Return [x, y] of the center of cell containing provided text 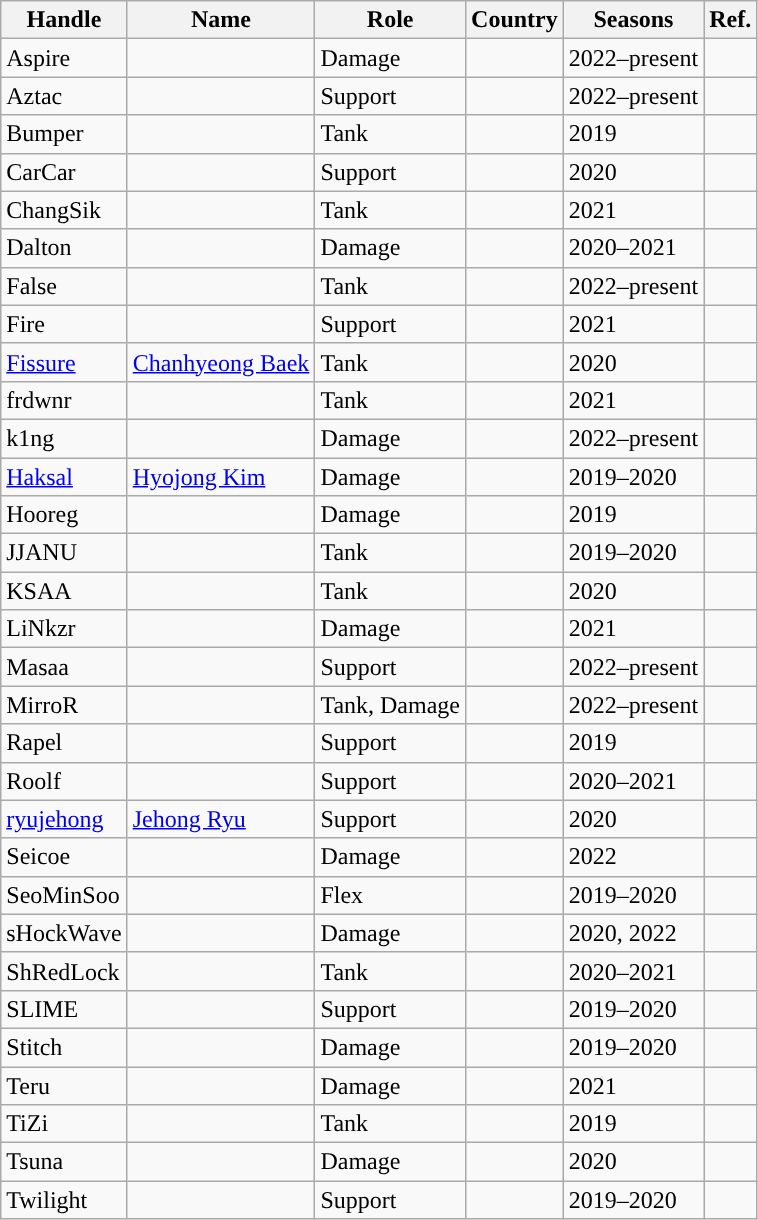
Aspire [64, 58]
Flex [390, 895]
Fire [64, 324]
Handle [64, 20]
ChangSik [64, 210]
Seicoe [64, 857]
JJANU [64, 553]
KSAA [64, 591]
SLIME [64, 1009]
Fissure [64, 362]
Country [515, 20]
Name [221, 20]
Aztac [64, 96]
Hyojong Kim [221, 477]
Dalton [64, 248]
Roolf [64, 781]
2020, 2022 [633, 933]
CarCar [64, 172]
k1ng [64, 438]
Tsuna [64, 1162]
Seasons [633, 20]
Masaa [64, 667]
Chanhyeong Baek [221, 362]
sHockWave [64, 933]
TiZi [64, 1124]
Tank, Damage [390, 705]
Role [390, 20]
Rapel [64, 743]
Stitch [64, 1047]
Teru [64, 1085]
Bumper [64, 134]
MirroR [64, 705]
SeoMinSoo [64, 895]
ryujehong [64, 819]
Jehong Ryu [221, 819]
Hooreg [64, 515]
frdwnr [64, 400]
False [64, 286]
ShRedLock [64, 971]
Twilight [64, 1200]
Haksal [64, 477]
2022 [633, 857]
LiNkzr [64, 629]
Ref. [730, 20]
